Find where the given text appears and provide that cell's center as (X, Y) coordinate. 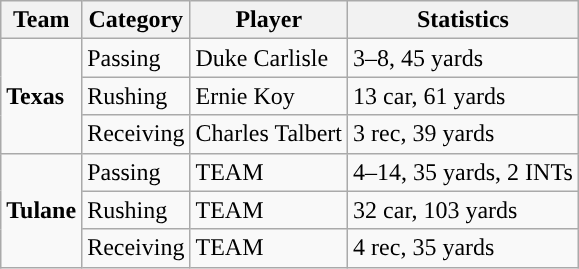
Statistics (464, 20)
Charles Talbert (269, 134)
4 rec, 35 yards (464, 248)
Team (42, 20)
Duke Carlisle (269, 58)
Tulane (42, 210)
13 car, 61 yards (464, 96)
3 rec, 39 yards (464, 134)
32 car, 103 yards (464, 210)
Ernie Koy (269, 96)
3–8, 45 yards (464, 58)
Texas (42, 96)
Player (269, 20)
Category (136, 20)
4–14, 35 yards, 2 INTs (464, 172)
